Determine the (x, y) coordinate at the center of the cell enclosing the given text.  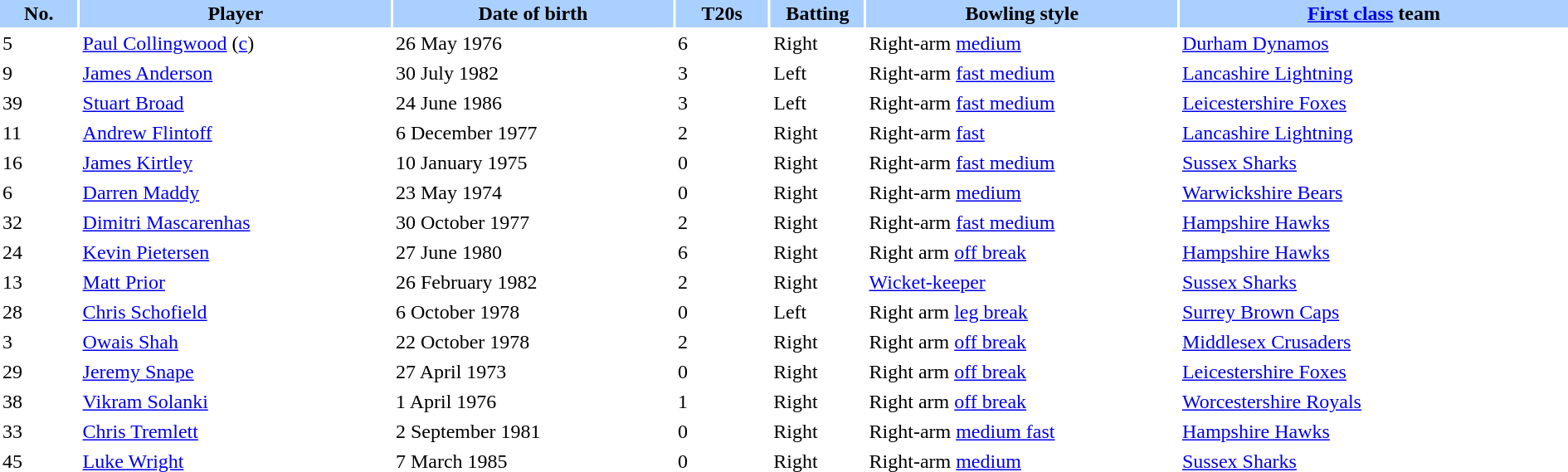
Wicket-keeper (1022, 282)
1 April 1976 (533, 401)
23 May 1974 (533, 192)
First class team (1374, 13)
28 (39, 312)
Durham Dynamos (1374, 43)
6 December 1977 (533, 133)
Dimitri Mascarenhas (236, 222)
16 (39, 163)
Vikram Solanki (236, 401)
22 October 1978 (533, 342)
Warwickshire Bears (1374, 192)
13 (39, 282)
1 (722, 401)
30 October 1977 (533, 222)
5 (39, 43)
Middlesex Crusaders (1374, 342)
Worcestershire Royals (1374, 401)
Owais Shah (236, 342)
Right-arm medium fast (1022, 431)
33 (39, 431)
24 June 1986 (533, 103)
10 January 1975 (533, 163)
Right-arm fast (1022, 133)
Matt Prior (236, 282)
T20s (722, 13)
Andrew Flintoff (236, 133)
Date of birth (533, 13)
26 May 1976 (533, 43)
Darren Maddy (236, 192)
Batting (817, 13)
Surrey Brown Caps (1374, 312)
32 (39, 222)
29 (39, 372)
Jeremy Snape (236, 372)
Chris Tremlett (236, 431)
30 July 1982 (533, 73)
Right arm leg break (1022, 312)
Stuart Broad (236, 103)
2 September 1981 (533, 431)
26 February 1982 (533, 282)
27 April 1973 (533, 372)
39 (39, 103)
Bowling style (1022, 13)
Chris Schofield (236, 312)
No. (39, 13)
Player (236, 13)
6 October 1978 (533, 312)
Kevin Pietersen (236, 252)
Paul Collingwood (c) (236, 43)
James Anderson (236, 73)
11 (39, 133)
24 (39, 252)
27 June 1980 (533, 252)
38 (39, 401)
James Kirtley (236, 163)
9 (39, 73)
